Detect which cell encompasses the target text, then output its [X, Y] center coordinate. 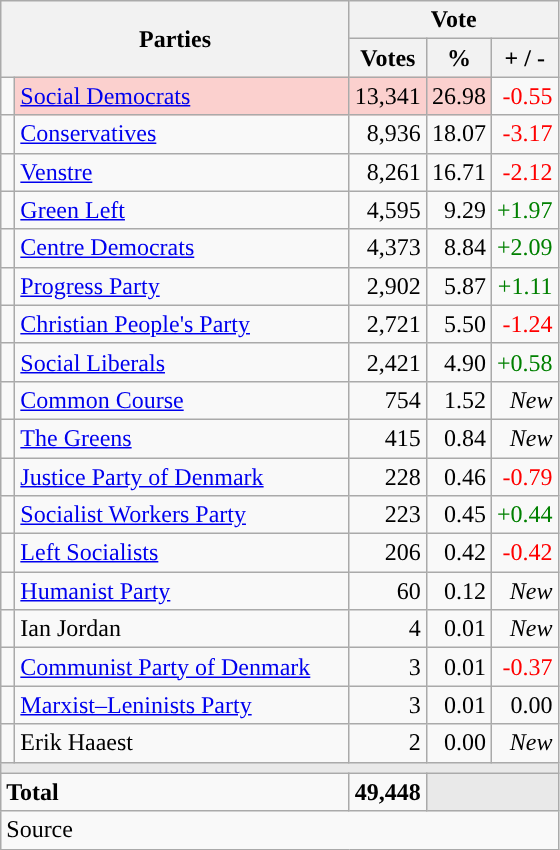
Total [176, 792]
Source [280, 830]
-0.37 [524, 667]
0.42 [458, 553]
18.07 [458, 134]
5.50 [458, 324]
206 [388, 553]
+ / - [524, 58]
4,373 [388, 248]
Left Socialists [182, 553]
223 [388, 515]
-0.55 [524, 96]
0.12 [458, 591]
Christian People's Party [182, 324]
Social Democrats [182, 96]
9.29 [458, 210]
Justice Party of Denmark [182, 477]
0.84 [458, 438]
8,261 [388, 172]
Ian Jordan [182, 629]
The Greens [182, 438]
+2.09 [524, 248]
49,448 [388, 792]
5.87 [458, 286]
Centre Democrats [182, 248]
Conservatives [182, 134]
228 [388, 477]
Votes [388, 58]
Humanist Party [182, 591]
4 [388, 629]
754 [388, 400]
+0.44 [524, 515]
4,595 [388, 210]
Progress Party [182, 286]
2,421 [388, 362]
8,936 [388, 134]
2,902 [388, 286]
-2.12 [524, 172]
+0.58 [524, 362]
13,341 [388, 96]
Communist Party of Denmark [182, 667]
-0.42 [524, 553]
8.84 [458, 248]
415 [388, 438]
-1.24 [524, 324]
Venstre [182, 172]
2 [388, 743]
% [458, 58]
Parties [176, 39]
Erik Haaest [182, 743]
1.52 [458, 400]
-0.79 [524, 477]
0.45 [458, 515]
-3.17 [524, 134]
26.98 [458, 96]
60 [388, 591]
Green Left [182, 210]
4.90 [458, 362]
+1.11 [524, 286]
0.46 [458, 477]
2,721 [388, 324]
Common Course [182, 400]
16.71 [458, 172]
Marxist–Leninists Party [182, 705]
+1.97 [524, 210]
Socialist Workers Party [182, 515]
Vote [454, 20]
Social Liberals [182, 362]
